For the text-containing cell, return its midpoint in [X, Y] coordinate format. 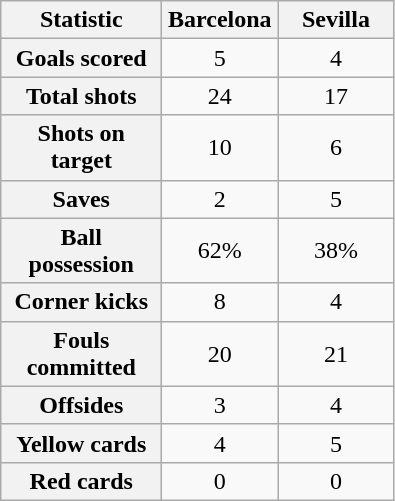
24 [220, 96]
10 [220, 148]
Barcelona [220, 20]
Offsides [82, 405]
21 [336, 354]
Shots on target [82, 148]
Sevilla [336, 20]
62% [220, 250]
20 [220, 354]
17 [336, 96]
2 [220, 199]
Yellow cards [82, 443]
3 [220, 405]
Statistic [82, 20]
Goals scored [82, 58]
Red cards [82, 481]
Corner kicks [82, 302]
8 [220, 302]
Ball possession [82, 250]
Saves [82, 199]
38% [336, 250]
Fouls committed [82, 354]
Total shots [82, 96]
6 [336, 148]
